Pinpoint the cell where the given text exists, returning its (x, y) midpoint coordinate. 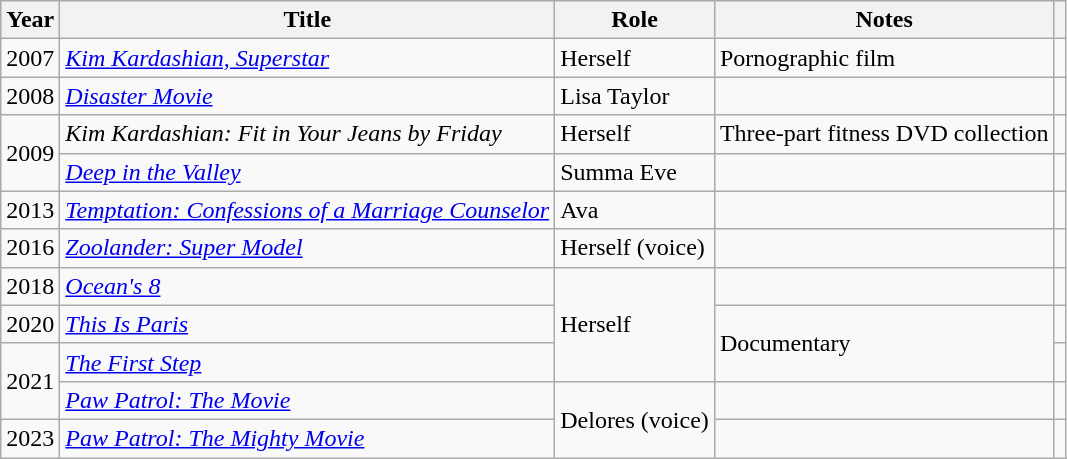
2021 (30, 381)
2016 (30, 248)
Zoolander: Super Model (308, 248)
Kim Kardashian, Superstar (308, 58)
The First Step (308, 362)
Paw Patrol: The Movie (308, 400)
Temptation: Confessions of a Marriage Counselor (308, 210)
Ocean's 8 (308, 286)
Title (308, 20)
2020 (30, 324)
2009 (30, 153)
Ava (635, 210)
2013 (30, 210)
Herself (voice) (635, 248)
Paw Patrol: The Mighty Movie (308, 438)
Pornographic film (884, 58)
Delores (voice) (635, 419)
Three-part fitness DVD collection (884, 134)
2008 (30, 96)
2018 (30, 286)
Deep in the Valley (308, 172)
2023 (30, 438)
Disaster Movie (308, 96)
2007 (30, 58)
Notes (884, 20)
Role (635, 20)
Documentary (884, 343)
Lisa Taylor (635, 96)
Kim Kardashian: Fit in Your Jeans by Friday (308, 134)
Summa Eve (635, 172)
Year (30, 20)
This Is Paris (308, 324)
